Find where the given text appears and provide that cell's center as [X, Y] coordinate. 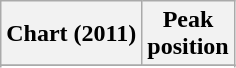
Peak position [188, 34]
Chart (2011) [72, 34]
